For the text-containing cell, return its midpoint in [X, Y] coordinate format. 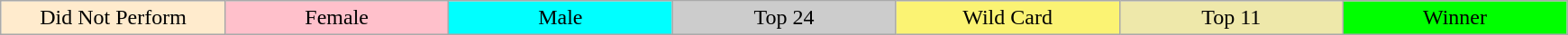
Wild Card [1007, 18]
Did Not Perform [113, 18]
Top 11 [1231, 18]
Female [337, 18]
Winner [1454, 18]
Male [561, 18]
Top 24 [784, 18]
